Pinpoint the cell where the given text exists, returning its (x, y) midpoint coordinate. 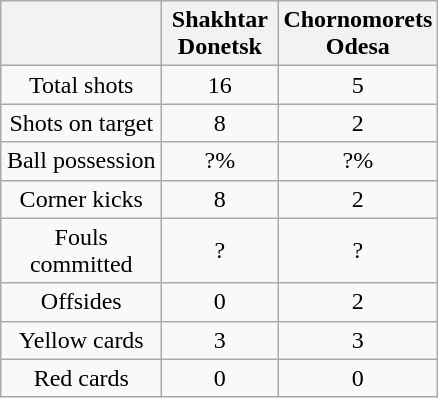
Red cards (82, 378)
Total shots (82, 85)
Ball possession (82, 161)
Shakhtar Donetsk (220, 34)
Shots on target (82, 123)
Chornomorets Odesa (358, 34)
Offsides (82, 302)
Corner kicks (82, 199)
Yellow cards (82, 340)
16 (220, 85)
Fouls committed (82, 250)
5 (358, 85)
